Find where the given text appears and provide that cell's center as (X, Y) coordinate. 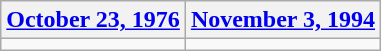
November 3, 1994 (282, 20)
October 23, 1976 (94, 20)
